Pinpoint the cell where the given text exists, returning its (X, Y) midpoint coordinate. 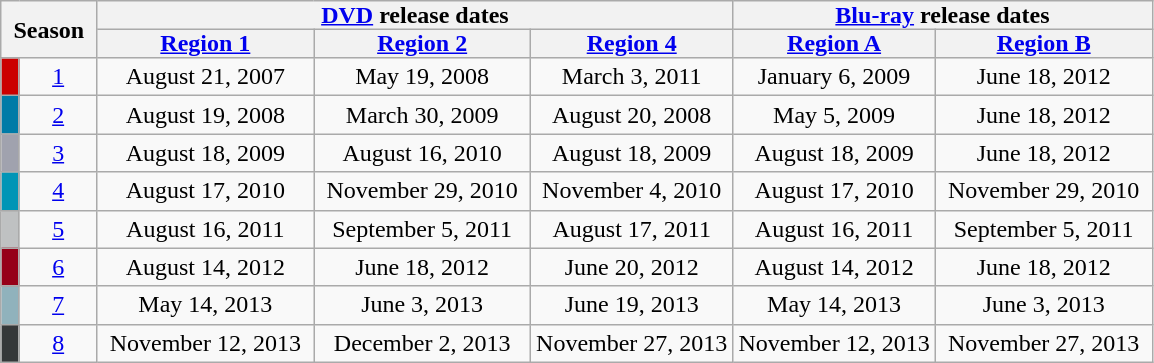
7 (58, 305)
Region 1 (206, 43)
4 (58, 191)
December 2, 2013 (422, 343)
Season (49, 30)
DVD release dates (415, 15)
May 5, 2009 (834, 115)
August 19, 2008 (206, 115)
August 16, 2010 (422, 153)
August 20, 2008 (632, 115)
Region A (834, 43)
Region 2 (422, 43)
6 (58, 267)
November 4, 2010 (632, 191)
1 (58, 77)
March 3, 2011 (632, 77)
2 (58, 115)
Blu-ray release dates (942, 15)
August 21, 2007 (206, 77)
June 20, 2012 (632, 267)
June 19, 2013 (632, 305)
May 19, 2008 (422, 77)
August 17, 2011 (632, 229)
January 6, 2009 (834, 77)
3 (58, 153)
March 30, 2009 (422, 115)
Region 4 (632, 43)
8 (58, 343)
Region B (1044, 43)
5 (58, 229)
